Scan for the cell matching the given text and deliver its [X, Y] coordinate at center. 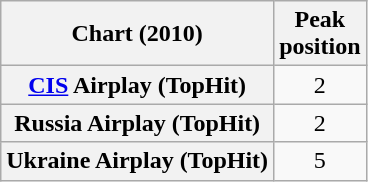
Ukraine Airplay (TopHit) [138, 161]
Peakposition [320, 34]
5 [320, 161]
Chart (2010) [138, 34]
Russia Airplay (TopHit) [138, 123]
CIS Airplay (TopHit) [138, 85]
